Return the (x, y) coordinate for the center point of the cell that contains the specified text.  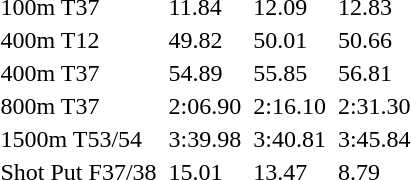
3:40.81 (290, 139)
2:06.90 (205, 106)
55.85 (290, 73)
3:39.98 (205, 139)
2:16.10 (290, 106)
50.01 (290, 40)
54.89 (205, 73)
49.82 (205, 40)
